Pinpoint the cell where the given text exists, returning its [x, y] midpoint coordinate. 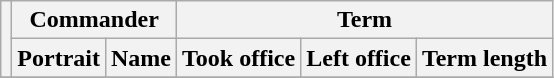
Commander [94, 20]
Name [140, 58]
Took office [239, 58]
Term [365, 20]
Portrait [59, 58]
Left office [359, 58]
Term length [484, 58]
